Provide the (x, y) coordinate of the cell's center where the given text is located.  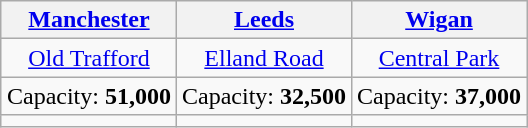
Capacity: 32,500 (264, 96)
Old Trafford (88, 58)
Leeds (264, 20)
Manchester (88, 20)
Capacity: 37,000 (440, 96)
Wigan (440, 20)
Capacity: 51,000 (88, 96)
Elland Road (264, 58)
Central Park (440, 58)
